For the text-containing cell, return its midpoint in [X, Y] coordinate format. 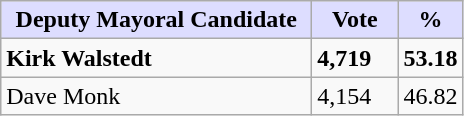
Vote [355, 20]
Deputy Mayoral Candidate [156, 20]
% [430, 20]
4,154 [355, 96]
Kirk Walstedt [156, 58]
53.18 [430, 58]
4,719 [355, 58]
46.82 [430, 96]
Dave Monk [156, 96]
